Output the (X, Y) coordinate of the center of the cell containing the given text.  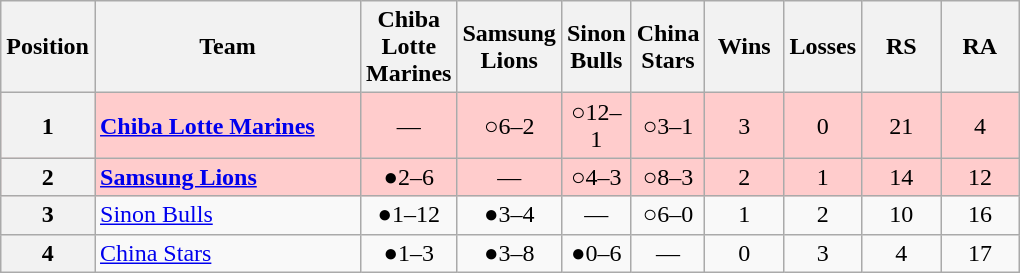
RA (980, 47)
Losses (822, 47)
17 (980, 253)
○6–2 (509, 126)
○4–3 (596, 177)
●3–4 (509, 215)
Wins (744, 47)
●3–8 (509, 253)
●0–6 (596, 253)
Position (48, 47)
Team (227, 47)
21 (902, 126)
12 (980, 177)
○6–0 (668, 215)
10 (902, 215)
○8–3 (668, 177)
●1–12 (409, 215)
○3–1 (668, 126)
14 (902, 177)
16 (980, 215)
RS (902, 47)
○12–1 (596, 126)
●2–6 (409, 177)
●1–3 (409, 253)
